Extract the (X, Y) coordinate from the center of the cell holding the provided text.  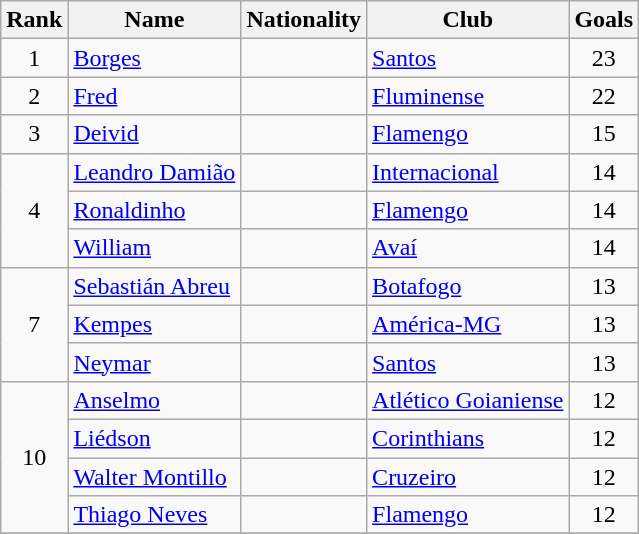
Fred (154, 96)
Neymar (154, 362)
Fluminense (468, 96)
Deivid (154, 134)
1 (34, 58)
Borges (154, 58)
23 (604, 58)
Club (468, 20)
2 (34, 96)
Sebastián Abreu (154, 286)
3 (34, 134)
Rank (34, 20)
Goals (604, 20)
Nationality (304, 20)
7 (34, 324)
Thiago Neves (154, 515)
América-MG (468, 324)
William (154, 248)
Kempes (154, 324)
Anselmo (154, 400)
Botafogo (468, 286)
Leandro Damião (154, 172)
Atlético Goianiense (468, 400)
Internacional (468, 172)
Liédson (154, 438)
15 (604, 134)
10 (34, 457)
4 (34, 210)
Name (154, 20)
22 (604, 96)
Cruzeiro (468, 477)
Ronaldinho (154, 210)
Corinthians (468, 438)
Avaí (468, 248)
Walter Montillo (154, 477)
